Return the [X, Y] coordinate for the center point of the cell that contains the specified text.  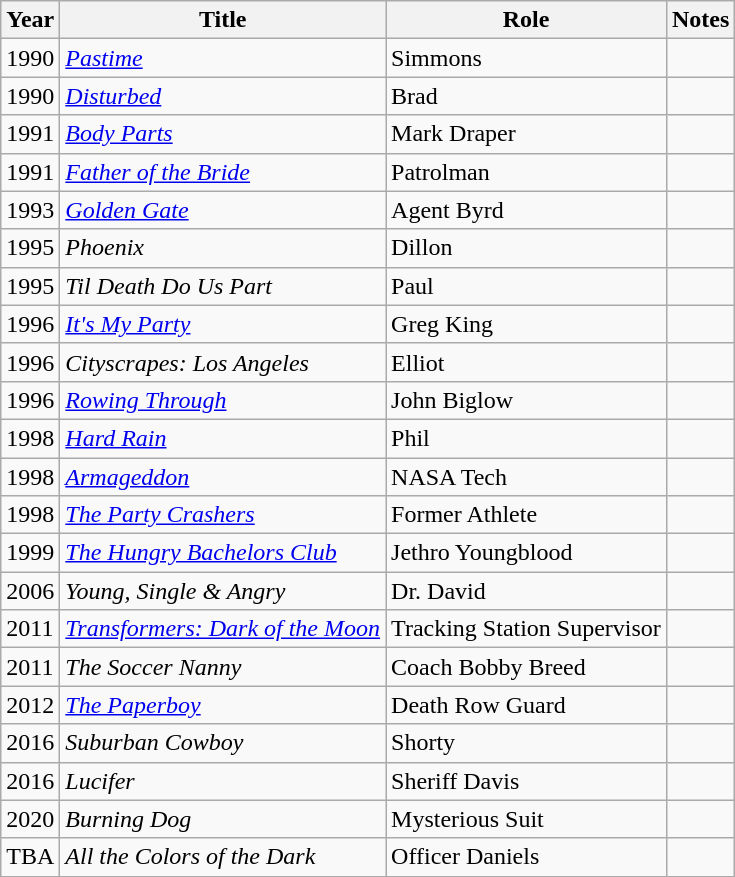
Burning Dog [223, 819]
Suburban Cowboy [223, 743]
Title [223, 20]
Jethro Youngblood [526, 553]
Dillon [526, 248]
The Hungry Bachelors Club [223, 553]
TBA [30, 857]
Body Parts [223, 134]
2006 [30, 591]
Tracking Station Supervisor [526, 629]
Coach Bobby Breed [526, 667]
Sheriff Davis [526, 781]
Cityscrapes: Los Angeles [223, 362]
It's My Party [223, 324]
John Biglow [526, 400]
Year [30, 20]
Officer Daniels [526, 857]
Phoenix [223, 248]
The Soccer Nanny [223, 667]
Former Athlete [526, 515]
Paul [526, 286]
Mark Draper [526, 134]
Agent Byrd [526, 210]
Phil [526, 438]
Simmons [526, 58]
Father of the Bride [223, 172]
1999 [30, 553]
Til Death Do Us Part [223, 286]
NASA Tech [526, 477]
Shorty [526, 743]
Armageddon [223, 477]
Hard Rain [223, 438]
Death Row Guard [526, 705]
2012 [30, 705]
Dr. David [526, 591]
The Party Crashers [223, 515]
Elliot [526, 362]
Patrolman [526, 172]
Role [526, 20]
Notes [700, 20]
2020 [30, 819]
All the Colors of the Dark [223, 857]
Lucifer [223, 781]
Rowing Through [223, 400]
Golden Gate [223, 210]
The Paperboy [223, 705]
Disturbed [223, 96]
Pastime [223, 58]
Greg King [526, 324]
Mysterious Suit [526, 819]
Brad [526, 96]
1993 [30, 210]
Young, Single & Angry [223, 591]
Transformers: Dark of the Moon [223, 629]
